Return [x, y] of the center of cell containing provided text 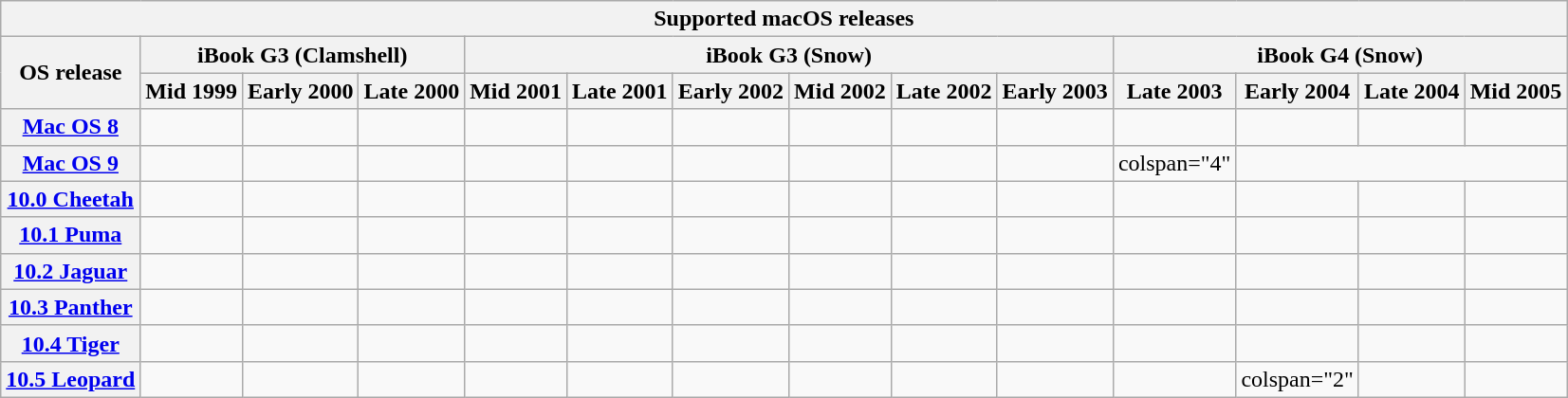
Late 2000 [412, 91]
OS release [70, 73]
Early 2003 [1055, 91]
Mid 2005 [1516, 91]
Late 2001 [619, 91]
Mid 2001 [516, 91]
Late 2003 [1174, 91]
10.1 Puma [70, 235]
iBook G3 (Clamshell) [303, 55]
Late 2002 [944, 91]
colspan="2" [1298, 379]
Early 2004 [1298, 91]
Supported macOS releases [784, 19]
iBook G4 (Snow) [1339, 55]
iBook G3 (Snow) [789, 55]
10.3 Panther [70, 307]
Early 2002 [730, 91]
Late 2004 [1411, 91]
Mid 1999 [192, 91]
Mid 2002 [840, 91]
Mac OS 9 [70, 163]
Mac OS 8 [70, 127]
10.0 Cheetah [70, 199]
colspan="4" [1174, 163]
10.4 Tiger [70, 343]
10.5 Leopard [70, 379]
10.2 Jaguar [70, 271]
Early 2000 [301, 91]
